Search for the cell housing the specified text and yield its (X, Y) center coordinate. 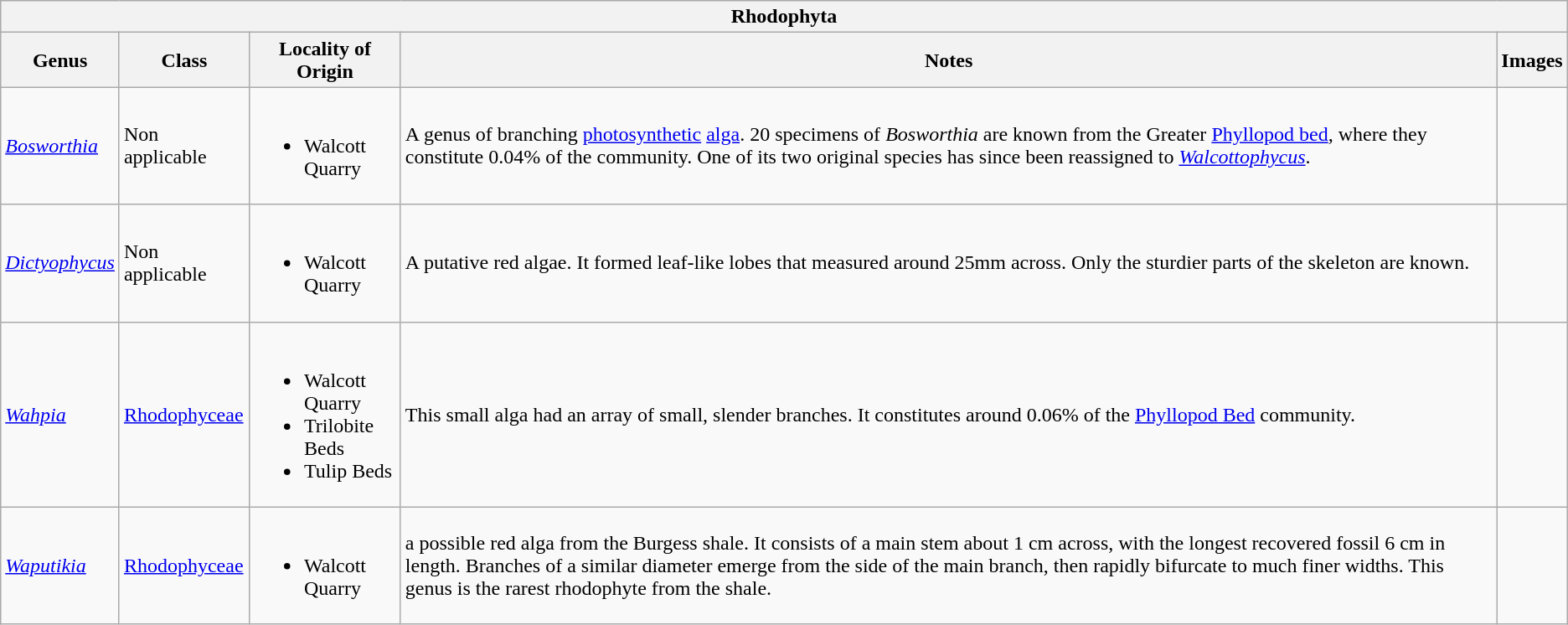
Genus (60, 60)
Dictyophycus (60, 263)
Rhodophyta (784, 17)
Walcott QuarryTrilobite BedsTulip Beds (325, 414)
Waputikia (60, 566)
Locality of Origin (325, 60)
Wahpia (60, 414)
This small alga had an array of small, slender branches. It constitutes around 0.06% of the Phyllopod Bed community. (948, 414)
Bosworthia (60, 146)
Class (184, 60)
Images (1532, 60)
Notes (948, 60)
A putative red algae. It formed leaf-like lobes that measured around 25mm across. Only the sturdier parts of the skeleton are known. (948, 263)
